Find where the given text appears and provide that cell's center as [X, Y] coordinate. 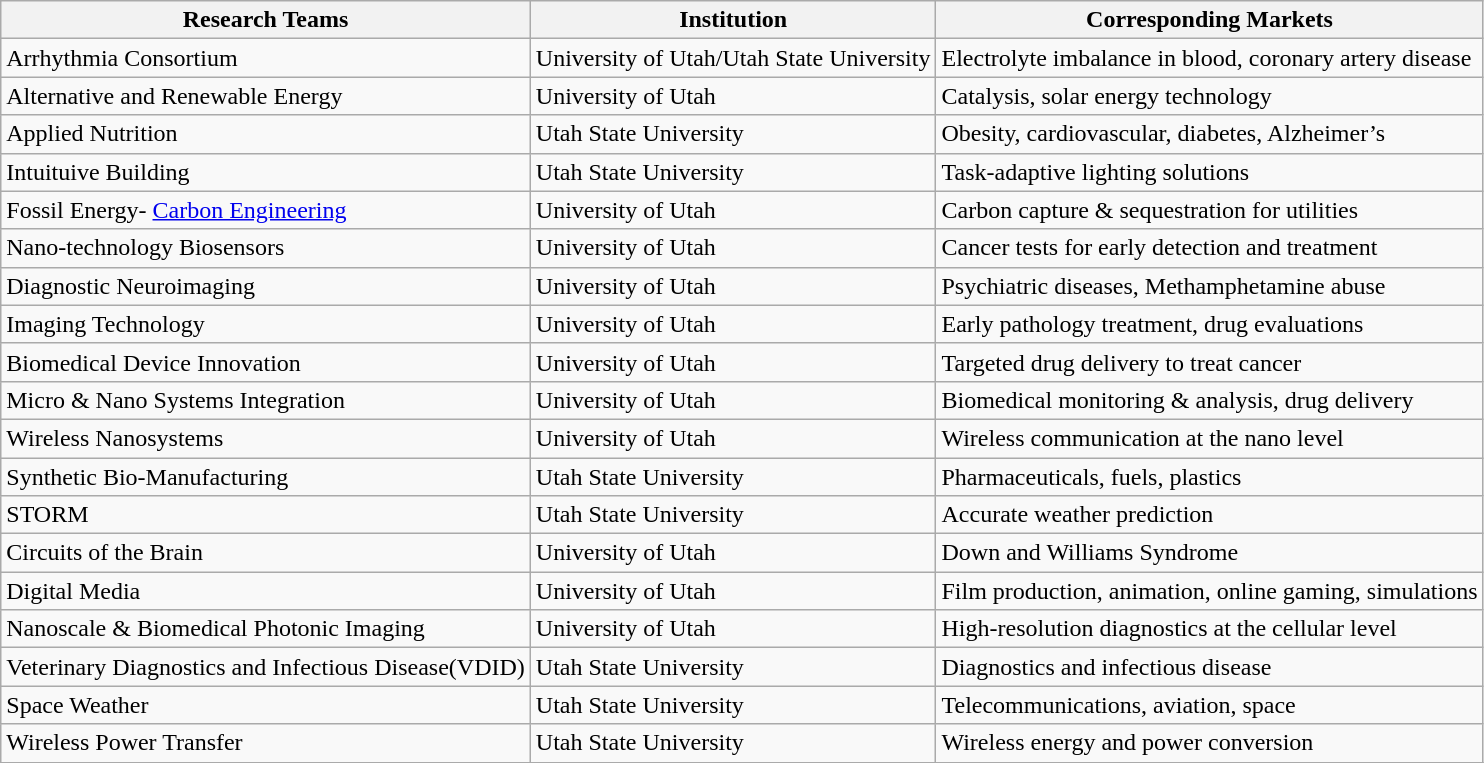
Micro & Nano Systems Integration [266, 400]
Psychiatric diseases, Methamphetamine abuse [1210, 286]
Biomedical monitoring & analysis, drug delivery [1210, 400]
Telecommunications, aviation, space [1210, 705]
Intuituive Building [266, 172]
Wireless Power Transfer [266, 743]
Research Teams [266, 20]
Wireless Nanosystems [266, 438]
Pharmaceuticals, fuels, plastics [1210, 477]
Down and Williams Syndrome [1210, 553]
STORM [266, 515]
Obesity, cardiovascular, diabetes, Alzheimer’s [1210, 134]
Catalysis, solar energy technology [1210, 96]
Institution [733, 20]
Task-adaptive lighting solutions [1210, 172]
Imaging Technology [266, 324]
University of Utah/Utah State University [733, 58]
Alternative and Renewable Energy [266, 96]
Nanoscale & Biomedical Photonic Imaging [266, 629]
Diagnostics and infectious disease [1210, 667]
Wireless communication at the nano level [1210, 438]
Veterinary Diagnostics and Infectious Disease(VDID) [266, 667]
Applied Nutrition [266, 134]
Wireless energy and power conversion [1210, 743]
Film production, animation, online gaming, simulations [1210, 591]
Digital Media [266, 591]
Diagnostic Neuroimaging [266, 286]
Targeted drug delivery to treat cancer [1210, 362]
Arrhythmia Consortium [266, 58]
High-resolution diagnostics at the cellular level [1210, 629]
Nano-technology Biosensors [266, 248]
Early pathology treatment, drug evaluations [1210, 324]
Carbon capture & sequestration for utilities [1210, 210]
Accurate weather prediction [1210, 515]
Synthetic Bio-Manufacturing [266, 477]
Biomedical Device Innovation [266, 362]
Electrolyte imbalance in blood, coronary artery disease [1210, 58]
Corresponding Markets [1210, 20]
Cancer tests for early detection and treatment [1210, 248]
Fossil Energy- Carbon Engineering [266, 210]
Circuits of the Brain [266, 553]
Space Weather [266, 705]
